Determine the [x, y] coordinate at the center of the cell enclosing the given text.  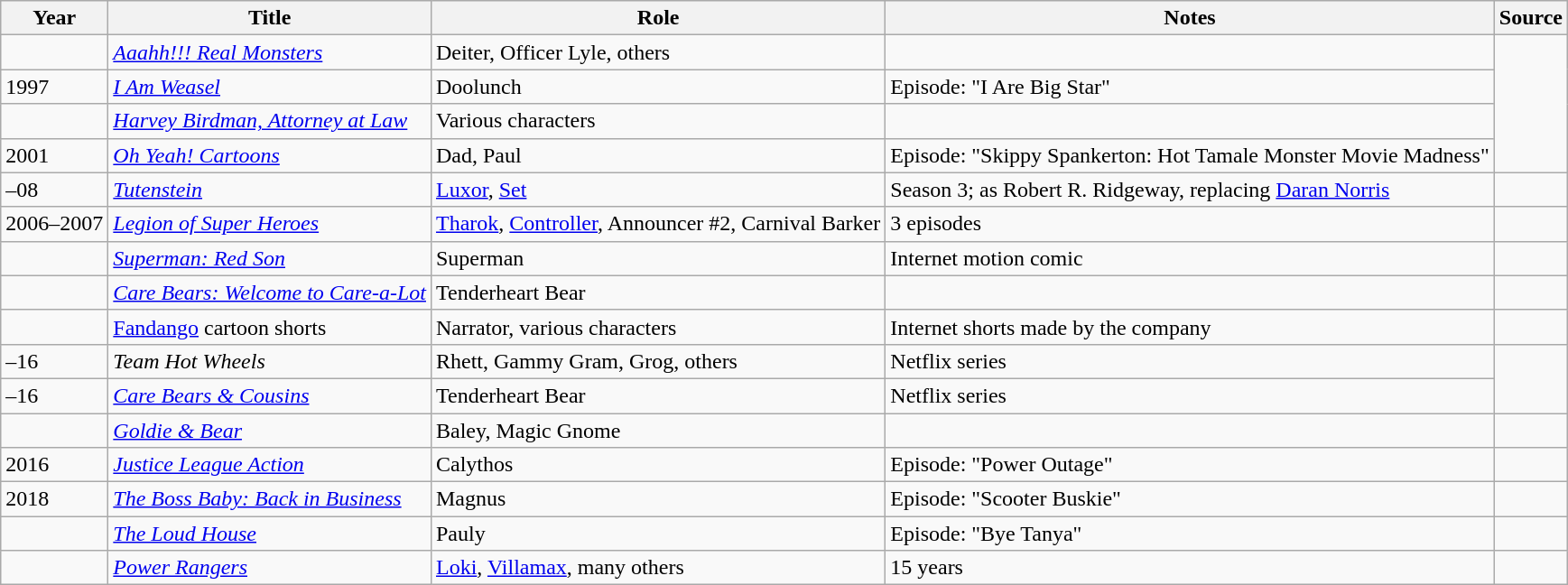
Aaahh!!! Real Monsters [270, 52]
Care Bears: Welcome to Care-a-Lot [270, 292]
Superman [657, 258]
Deiter, Officer Lyle, others [657, 52]
Legion of Super Heroes [270, 224]
2018 [54, 499]
2016 [54, 465]
Care Bears & Cousins [270, 395]
Oh Yeah! Cartoons [270, 155]
Year [54, 18]
Episode: "Scooter Buskie" [1190, 499]
Various characters [657, 121]
Internet shorts made by the company [1190, 327]
I Am Weasel [270, 87]
Season 3; as Robert R. Ridgeway, replacing Daran Norris [1190, 190]
Tharok, Controller, Announcer #2, Carnival Barker [657, 224]
3 episodes [1190, 224]
Doolunch [657, 87]
Harvey Birdman, Attorney at Law [270, 121]
–08 [54, 190]
Luxor, Set [657, 190]
Notes [1190, 18]
Dad, Paul [657, 155]
Pauly [657, 534]
Tutenstein [270, 190]
Episode: "Bye Tanya" [1190, 534]
Episode: "Skippy Spankerton: Hot Tamale Monster Movie Madness" [1190, 155]
2001 [54, 155]
Source [1531, 18]
Episode: "I Are Big Star" [1190, 87]
Narrator, various characters [657, 327]
Title [270, 18]
1997 [54, 87]
Power Rangers [270, 568]
Role [657, 18]
2006–2007 [54, 224]
Goldie & Bear [270, 431]
Loki, Villamax, many others [657, 568]
Baley, Magic Gnome [657, 431]
Superman: Red Son [270, 258]
Internet motion comic [1190, 258]
Justice League Action [270, 465]
15 years [1190, 568]
Magnus [657, 499]
Team Hot Wheels [270, 361]
The Boss Baby: Back in Business [270, 499]
Episode: "Power Outage" [1190, 465]
Rhett, Gammy Gram, Grog, others [657, 361]
Calythos [657, 465]
Fandango cartoon shorts [270, 327]
The Loud House [270, 534]
